Detect which cell encompasses the target text, then output its [x, y] center coordinate. 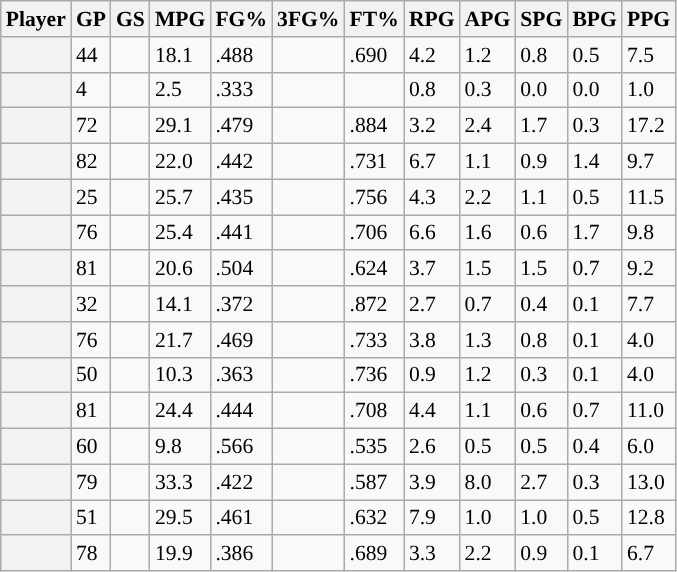
4.4 [432, 411]
.756 [374, 197]
APG [488, 19]
.488 [241, 55]
82 [91, 162]
4.2 [432, 55]
3FG% [308, 19]
.469 [241, 340]
25.7 [180, 197]
.333 [241, 90]
11.0 [648, 411]
FG% [241, 19]
2.4 [488, 126]
7.5 [648, 55]
Player [36, 19]
.535 [374, 447]
11.5 [648, 197]
20.6 [180, 269]
.706 [374, 233]
RPG [432, 19]
.363 [241, 375]
79 [91, 482]
25 [91, 197]
.422 [241, 482]
.435 [241, 197]
.587 [374, 482]
8.0 [488, 482]
PPG [648, 19]
14.1 [180, 304]
FT% [374, 19]
.479 [241, 126]
72 [91, 126]
.731 [374, 162]
33.3 [180, 482]
.736 [374, 375]
.884 [374, 126]
2.6 [432, 447]
9.7 [648, 162]
1.4 [594, 162]
3.8 [432, 340]
17.2 [648, 126]
GS [130, 19]
9.2 [648, 269]
60 [91, 447]
13.0 [648, 482]
29.1 [180, 126]
BPG [594, 19]
.441 [241, 233]
19.9 [180, 554]
.386 [241, 554]
3.2 [432, 126]
.444 [241, 411]
.690 [374, 55]
3.7 [432, 269]
29.5 [180, 518]
18.1 [180, 55]
GP [91, 19]
SPG [541, 19]
.632 [374, 518]
7.7 [648, 304]
7.9 [432, 518]
10.3 [180, 375]
25.4 [180, 233]
.461 [241, 518]
51 [91, 518]
1.3 [488, 340]
21.7 [180, 340]
4 [91, 90]
MPG [180, 19]
.708 [374, 411]
3.3 [432, 554]
.442 [241, 162]
6.6 [432, 233]
78 [91, 554]
12.8 [648, 518]
.372 [241, 304]
44 [91, 55]
6.0 [648, 447]
32 [91, 304]
.872 [374, 304]
.733 [374, 340]
2.5 [180, 90]
1.6 [488, 233]
3.9 [432, 482]
50 [91, 375]
.566 [241, 447]
22.0 [180, 162]
.504 [241, 269]
4.3 [432, 197]
.624 [374, 269]
.689 [374, 554]
24.4 [180, 411]
